From the cell containing the given text, extract its center point as [X, Y] coordinate. 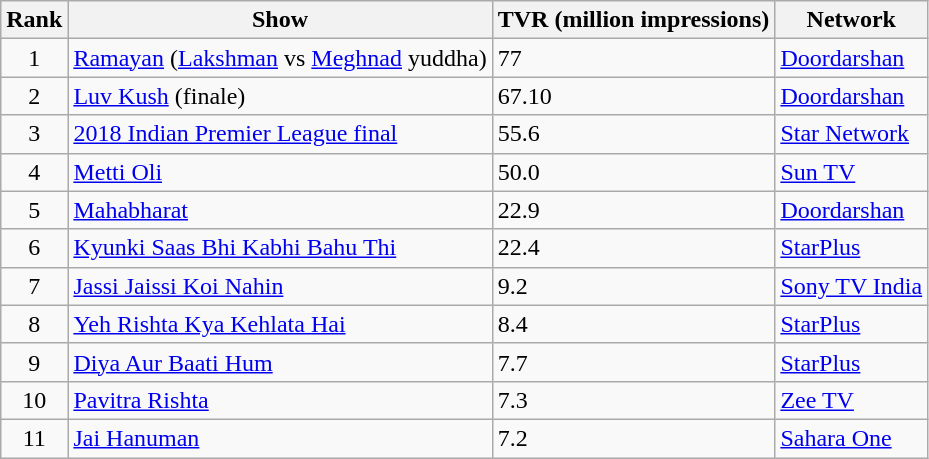
9.2 [634, 286]
Zee TV [852, 400]
Sony TV India [852, 286]
Sun TV [852, 172]
Network [852, 20]
7.2 [634, 438]
11 [34, 438]
Kyunki Saas Bhi Kabhi Bahu Thi [280, 248]
Luv Kush (finale) [280, 96]
3 [34, 134]
6 [34, 248]
TVR (million impressions) [634, 20]
8 [34, 324]
8.4 [634, 324]
Yeh Rishta Kya Kehlata Hai [280, 324]
5 [34, 210]
Star Network [852, 134]
2018 Indian Premier League final [280, 134]
7 [34, 286]
67.10 [634, 96]
10 [34, 400]
1 [34, 58]
55.6 [634, 134]
22.9 [634, 210]
Diya Aur Baati Hum [280, 362]
22.4 [634, 248]
9 [34, 362]
Jassi Jaissi Koi Nahin [280, 286]
Mahabharat [280, 210]
77 [634, 58]
4 [34, 172]
2 [34, 96]
Jai Hanuman [280, 438]
7.7 [634, 362]
50.0 [634, 172]
7.3 [634, 400]
Show [280, 20]
Rank [34, 20]
Pavitra Rishta [280, 400]
Ramayan (Lakshman vs Meghnad yuddha) [280, 58]
Metti Oli [280, 172]
Sahara One [852, 438]
